Output the (x, y) coordinate of the center of the cell containing the given text.  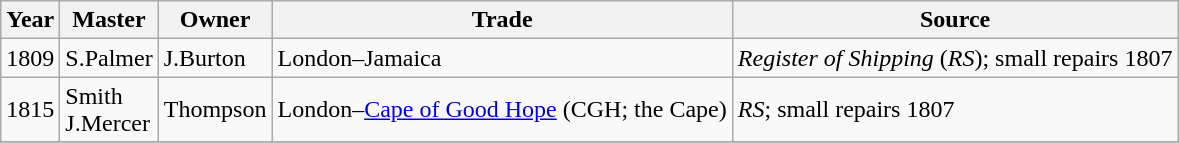
J.Burton (215, 58)
1815 (30, 110)
SmithJ.Mercer (109, 110)
1809 (30, 58)
S.Palmer (109, 58)
Register of Shipping (RS); small repairs 1807 (955, 58)
Trade (502, 20)
Master (109, 20)
Source (955, 20)
Owner (215, 20)
Year (30, 20)
RS; small repairs 1807 (955, 110)
Thompson (215, 110)
London–Jamaica (502, 58)
London–Cape of Good Hope (CGH; the Cape) (502, 110)
